Return (X, Y) of the center of cell containing provided text 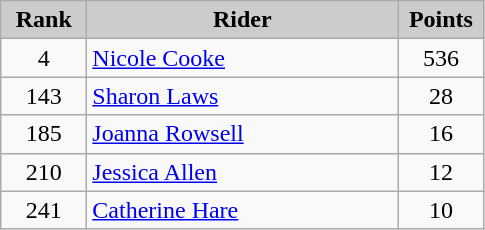
16 (441, 134)
Catherine Hare (242, 210)
536 (441, 58)
28 (441, 96)
Sharon Laws (242, 96)
210 (44, 172)
10 (441, 210)
241 (44, 210)
12 (441, 172)
Points (441, 20)
Jessica Allen (242, 172)
Rank (44, 20)
4 (44, 58)
Nicole Cooke (242, 58)
185 (44, 134)
Joanna Rowsell (242, 134)
Rider (242, 20)
143 (44, 96)
